From the cell containing the given text, extract its center point as (X, Y) coordinate. 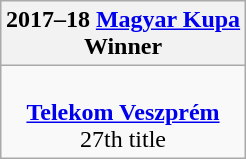
2017–18 Magyar KupaWinner (122, 34)
Telekom Veszprém27th title (122, 112)
